Search for the cell housing the specified text and yield its (X, Y) center coordinate. 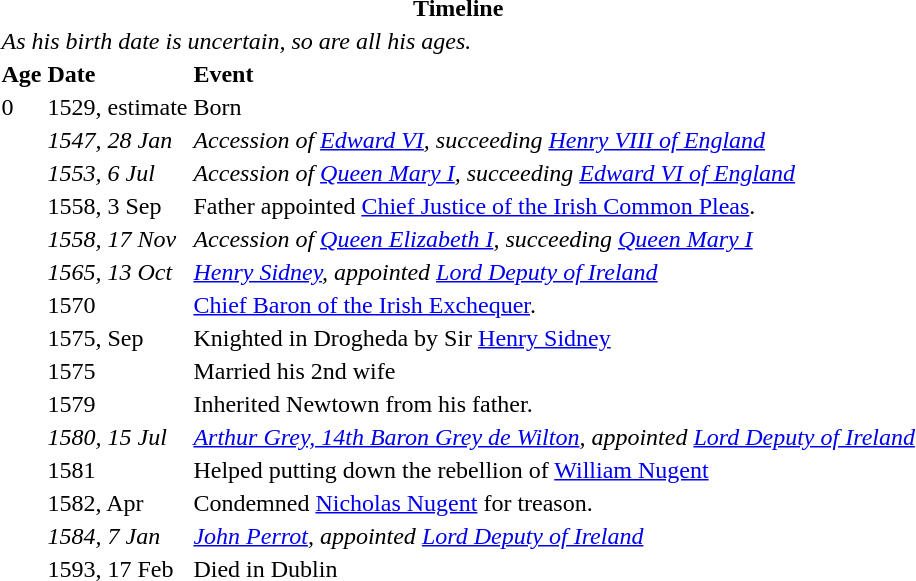
1580, 15 Jul (118, 437)
1582, Apr (118, 503)
Helped putting down the rebellion of William Nugent (554, 470)
1553, 6 Jul (118, 173)
Born (554, 107)
1547, 28 Jan (118, 140)
Accession of Queen Elizabeth I, succeeding Queen Mary I (554, 239)
Father appointed Chief Justice of the Irish Common Pleas. (554, 206)
Arthur Grey, 14th Baron Grey de Wilton, appointed Lord Deputy of Ireland (554, 437)
1584, 7 Jan (118, 536)
Condemned Nicholas Nugent for treason. (554, 503)
Knighted in Drogheda by Sir Henry Sidney (554, 338)
1529, estimate (118, 107)
Henry Sidney, appointed Lord Deputy of Ireland (554, 272)
Date (118, 74)
Inherited Newtown from his father. (554, 404)
1558, 17 Nov (118, 239)
1579 (118, 404)
Accession of Edward VI, succeeding Henry VIII of England (554, 140)
1570 (118, 305)
Age (22, 74)
John Perrot, appointed Lord Deputy of Ireland (554, 536)
1558, 3 Sep (118, 206)
1575, Sep (118, 338)
0 (22, 107)
1565, 13 Oct (118, 272)
1581 (118, 470)
1575 (118, 371)
As his birth date is uncertain, so are all his ages. (458, 41)
Event (554, 74)
Chief Baron of the Irish Exchequer. (554, 305)
Married his 2nd wife (554, 371)
Accession of Queen Mary I, succeeding Edward VI of England (554, 173)
